For the text-containing cell, return its midpoint in [x, y] coordinate format. 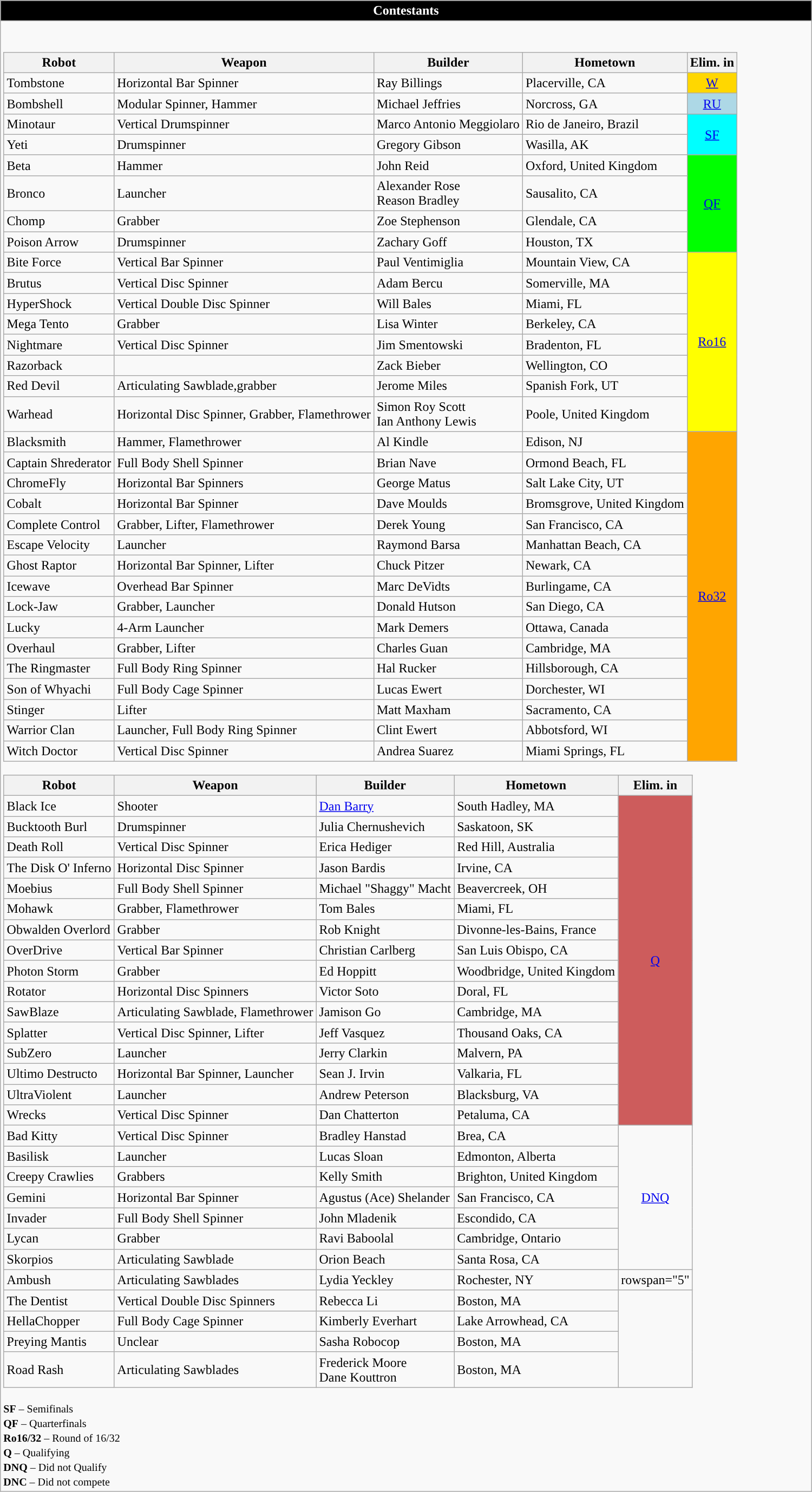
Frederick MooreDane Kouttron [385, 1370]
Ambush [59, 1280]
Ormond Beach, FL [605, 462]
Blacksmith [59, 442]
Al Kindle [448, 442]
Vertical Double Disc Spinners [215, 1300]
Bucktooth Burl [59, 827]
Miami Springs, FL [605, 751]
Donald Hutson [448, 607]
Unclear [215, 1342]
George Matus [448, 483]
Ray Billings [448, 83]
Horizontal Bar Spinner, Lifter [244, 566]
Beta [59, 165]
Horizontal Disc Spinner, Grabber, Flamethrower [244, 414]
Dorchester, WI [605, 689]
Hammer [244, 165]
Nightmare [59, 345]
Norcross, GA [605, 103]
Ro32 [712, 597]
Preying Mantis [59, 1342]
Tombstone [59, 83]
QF [712, 204]
Cobalt [59, 503]
Woodbridge, United Kingdom [536, 971]
Beavercreek, OH [536, 888]
Horizontal Bar Spinners [244, 483]
Charles Guan [448, 648]
Orion Beach [385, 1259]
Photon Storm [59, 971]
SF [712, 134]
Salt Lake City, UT [605, 483]
Modular Spinner, Hammer [244, 103]
Dan Barry [385, 806]
Edison, NJ [605, 442]
Brian Nave [448, 462]
Complete Control [59, 524]
Shooter [215, 806]
The Dentist [59, 1300]
Gregory Gibson [448, 145]
Thousand Oaks, CA [536, 1032]
Vertical Disc Spinner, Lifter [215, 1032]
John Reid [448, 165]
Articulating Sawblade,grabber [244, 386]
Julia Chernushevich [385, 827]
The Disk O' Inferno [59, 868]
Houston, TX [605, 242]
Sausalito, CA [605, 193]
Alexander RoseReason Bradley [448, 193]
Bradley Hanstad [385, 1136]
Jerry Clarkin [385, 1053]
Brea, CA [536, 1136]
Michael "Shaggy" Macht [385, 888]
Sacramento, CA [605, 710]
Marco Antonio Meggiolaro [448, 124]
Dave Moulds [448, 503]
Razorback [59, 365]
Bad Kitty [59, 1136]
Marc DeVidts [448, 586]
Warrior Clan [59, 730]
Santa Rosa, CA [536, 1259]
HellaChopper [59, 1321]
Paul Ventimiglia [448, 263]
Jim Smentowski [448, 345]
Horizontal Bar Spinner, Launcher [215, 1074]
Creepy Crawlies [59, 1177]
Berkeley, CA [605, 324]
Sasha Robocop [385, 1342]
Mark Demers [448, 627]
Splatter [59, 1032]
Articulating Sawblade, Flamethrower [215, 1012]
Horizontal Disc Spinners [215, 991]
Petaluma, CA [536, 1115]
Basilisk [59, 1156]
Rochester, NY [536, 1280]
Grabber, Flamethrower [215, 909]
Grabber, Launcher [244, 607]
Lucky [59, 627]
Brutus [59, 283]
Escape Velocity [59, 545]
HyperShock [59, 304]
Rio de Janeiro, Brazil [605, 124]
Invader [59, 1218]
Wasilla, AK [605, 145]
Black Ice [59, 806]
Lucas Ewert [448, 689]
Gemini [59, 1197]
Bradenton, FL [605, 345]
Mountain View, CA [605, 263]
Matt Maxham [448, 710]
Q [656, 960]
Dan Chatterton [385, 1115]
Kimberly Everhart [385, 1321]
Ottawa, Canada [605, 627]
Ed Hoppitt [385, 971]
Mohawk [59, 909]
Grabber, Lifter, Flamethrower [244, 524]
rowspan="5" [656, 1280]
Lifter [244, 710]
Ravi Baboolal [385, 1239]
Lake Arrowhead, CA [536, 1321]
Skorpios [59, 1259]
Edmonton, Alberta [536, 1156]
Burlingame, CA [605, 586]
Jamison Go [385, 1012]
Clint Ewert [448, 730]
Jeff Vasquez [385, 1032]
RU [712, 103]
Full Body Ring Spinner [244, 669]
Kelly Smith [385, 1177]
Obwalden Overlord [59, 930]
Doral, FL [536, 991]
Raymond Barsa [448, 545]
Escondido, CA [536, 1218]
Irvine, CA [536, 868]
SawBlaze [59, 1012]
Chuck Pitzer [448, 566]
Christian Carlberg [385, 950]
South Hadley, MA [536, 806]
John Mladenik [385, 1218]
Witch Doctor [59, 751]
Mega Tento [59, 324]
Sean J. Irvin [385, 1074]
Vertical Double Disc Spinner [244, 304]
Yeti [59, 145]
SubZero [59, 1053]
Erica Hediger [385, 847]
Tom Bales [385, 909]
Bite Force [59, 263]
Death Roll [59, 847]
Ghost Raptor [59, 566]
San Diego, CA [605, 607]
Michael Jeffries [448, 103]
Placerville, CA [605, 83]
Grabbers [215, 1177]
Ro16 [712, 342]
Vertical Drumspinner [244, 124]
Bromsgrove, United Kingdom [605, 503]
The Ringmaster [59, 669]
Contestants [406, 11]
Red Hill, Australia [536, 847]
Road Rash [59, 1370]
Grabber, Lifter [244, 648]
Bombshell [59, 103]
ChromeFly [59, 483]
Lucas Sloan [385, 1156]
OverDrive [59, 950]
Rob Knight [385, 930]
Bronco [59, 193]
Overhead Bar Spinner [244, 586]
Hammer, Flamethrower [244, 442]
Malvern, PA [536, 1053]
Overhaul [59, 648]
Jason Bardis [385, 868]
Somerville, MA [605, 283]
4-Arm Launcher [244, 627]
Andrew Peterson [385, 1095]
Victor Soto [385, 991]
Manhattan Beach, CA [605, 545]
Lydia Yeckley [385, 1280]
Will Bales [448, 304]
Moebius [59, 888]
Lisa Winter [448, 324]
Zoe Stephenson [448, 221]
Red Devil [59, 386]
Derek Young [448, 524]
Agustus (Ace) Shelander [385, 1197]
Newark, CA [605, 566]
Ultimo Destructo [59, 1074]
Simon Roy ScottIan Anthony Lewis [448, 414]
Saskatoon, SK [536, 827]
Valkaria, FL [536, 1074]
Horizontal Disc Spinner [215, 868]
Wellington, CO [605, 365]
Wrecks [59, 1115]
Chomp [59, 221]
Son of Whyachi [59, 689]
W [712, 83]
Glendale, CA [605, 221]
Poole, United Kingdom [605, 414]
Warhead [59, 414]
Hillsborough, CA [605, 669]
Poison Arrow [59, 242]
Jerome Miles [448, 386]
Hal Rucker [448, 669]
Icewave [59, 586]
Blacksburg, VA [536, 1095]
Launcher, Full Body Ring Spinner [244, 730]
Lycan [59, 1239]
Brighton, United Kingdom [536, 1177]
San Luis Obispo, CA [536, 950]
Captain Shrederator [59, 462]
Stinger [59, 710]
Minotaur [59, 124]
Rotator [59, 991]
Spanish Fork, UT [605, 386]
Articulating Sawblade [215, 1259]
DNQ [656, 1197]
Oxford, United Kingdom [605, 165]
Zachary Goff [448, 242]
Adam Bercu [448, 283]
Rebecca Li [385, 1300]
Lock-Jaw [59, 607]
Abbotsford, WI [605, 730]
Zack Bieber [448, 365]
Divonne-les-Bains, France [536, 930]
Cambridge, Ontario [536, 1239]
UltraViolent [59, 1095]
Andrea Suarez [448, 751]
